Output the (x, y) coordinate of the center of the cell containing the given text.  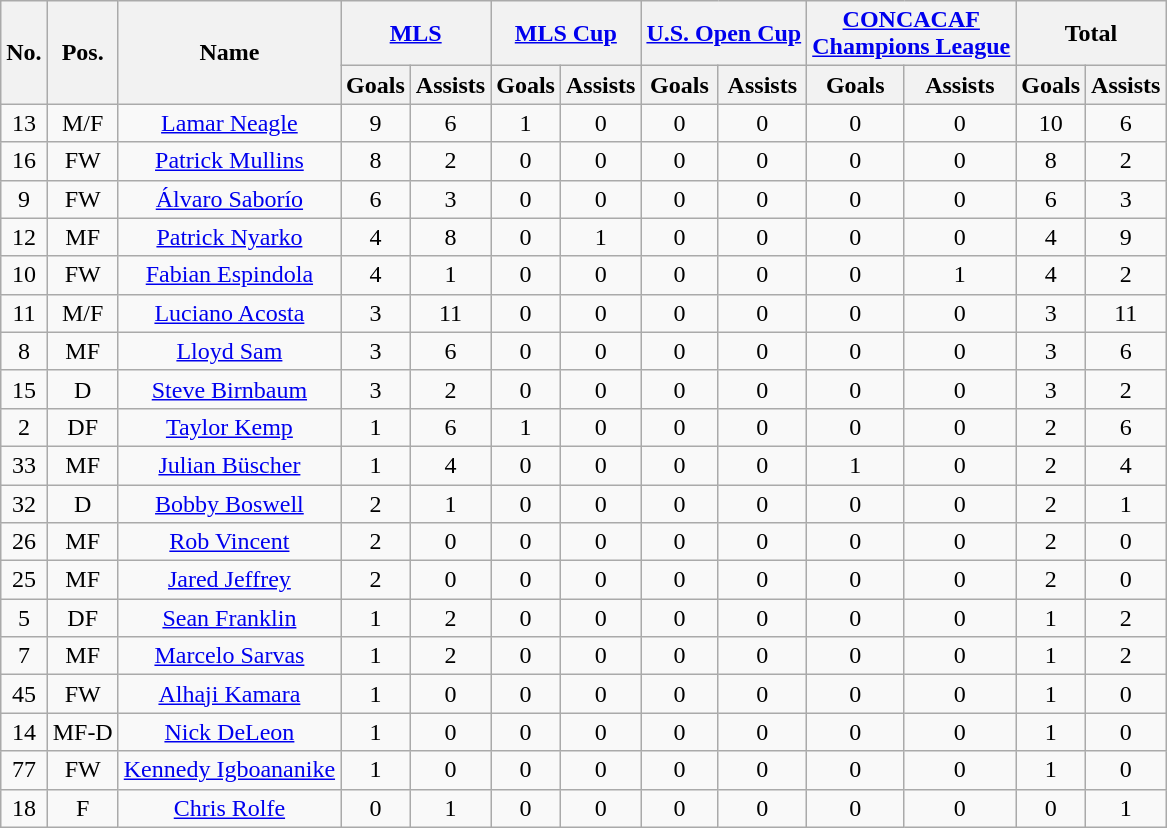
Lloyd Sam (229, 351)
F (82, 808)
CONCACAFChampions League (912, 34)
Patrick Nyarko (229, 237)
Steve Birnbaum (229, 389)
13 (24, 123)
26 (24, 542)
Chris Rolfe (229, 808)
Total (1091, 34)
14 (24, 732)
Julian Büscher (229, 465)
Name (229, 52)
U.S. Open Cup (724, 34)
77 (24, 770)
Fabian Espindola (229, 275)
18 (24, 808)
MLS (416, 34)
32 (24, 503)
Rob Vincent (229, 542)
MF-D (82, 732)
Jared Jeffrey (229, 580)
Taylor Kemp (229, 427)
Alhaji Kamara (229, 694)
16 (24, 161)
33 (24, 465)
Álvaro Saborío (229, 199)
45 (24, 694)
Luciano Acosta (229, 313)
Nick DeLeon (229, 732)
5 (24, 618)
Patrick Mullins (229, 161)
Kennedy Igboananike (229, 770)
Lamar Neagle (229, 123)
Bobby Boswell (229, 503)
No. (24, 52)
15 (24, 389)
Marcelo Sarvas (229, 656)
MLS Cup (566, 34)
Sean Franklin (229, 618)
25 (24, 580)
Pos. (82, 52)
7 (24, 656)
12 (24, 237)
